Identify which cell holds the provided text, then report its [X, Y] central coordinate. 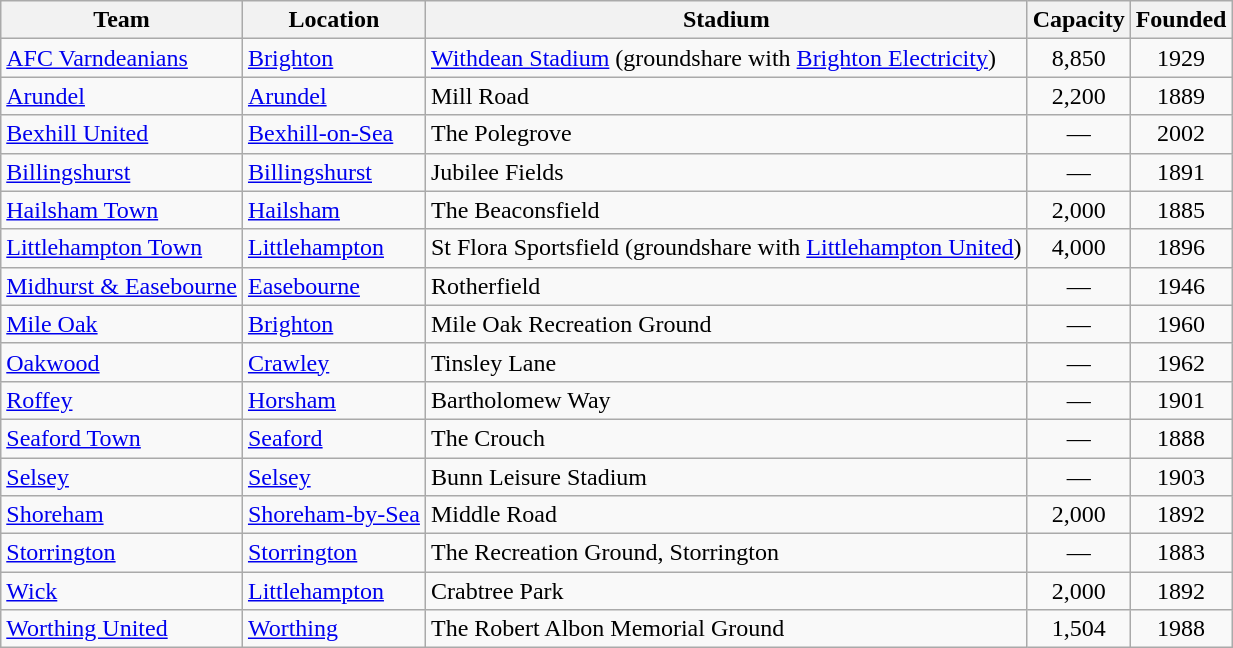
Hailsham [334, 210]
1,504 [1078, 629]
Mile Oak Recreation Ground [726, 324]
Crabtree Park [726, 591]
1929 [1181, 58]
Shoreham [122, 515]
2002 [1181, 134]
Worthing United [122, 629]
1901 [1181, 400]
1962 [1181, 362]
1889 [1181, 96]
Tinsley Lane [726, 362]
1960 [1181, 324]
Withdean Stadium (groundshare with Brighton Electricity) [726, 58]
1885 [1181, 210]
Crawley [334, 362]
1946 [1181, 286]
Wick [122, 591]
St Flora Sportsfield (groundshare with Littlehampton United) [726, 248]
Bunn Leisure Stadium [726, 477]
Team [122, 20]
Stadium [726, 20]
Oakwood [122, 362]
The Recreation Ground, Storrington [726, 553]
2,200 [1078, 96]
Seaford Town [122, 438]
1891 [1181, 172]
Worthing [334, 629]
The Beaconsfield [726, 210]
Jubilee Fields [726, 172]
1888 [1181, 438]
1883 [1181, 553]
Seaford [334, 438]
Bartholomew Way [726, 400]
The Polegrove [726, 134]
The Robert Albon Memorial Ground [726, 629]
Shoreham-by-Sea [334, 515]
Easebourne [334, 286]
The Crouch [726, 438]
Midhurst & Easebourne [122, 286]
Capacity [1078, 20]
Roffey [122, 400]
Littlehampton Town [122, 248]
Mill Road [726, 96]
1903 [1181, 477]
Bexhill United [122, 134]
Mile Oak [122, 324]
4,000 [1078, 248]
1896 [1181, 248]
Horsham [334, 400]
AFC Varndeanians [122, 58]
8,850 [1078, 58]
1988 [1181, 629]
Rotherfield [726, 286]
Hailsham Town [122, 210]
Middle Road [726, 515]
Founded [1181, 20]
Location [334, 20]
Bexhill-on-Sea [334, 134]
